From the cell containing the given text, extract its center point as (x, y) coordinate. 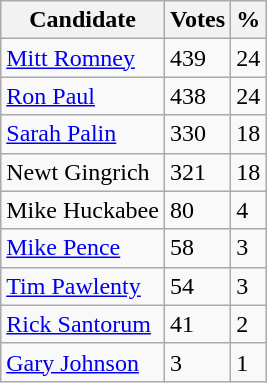
Tim Pawlenty (83, 286)
Mike Huckabee (83, 210)
Sarah Palin (83, 134)
439 (197, 58)
321 (197, 172)
4 (248, 210)
330 (197, 134)
Gary Johnson (83, 362)
80 (197, 210)
Ron Paul (83, 96)
Votes (197, 20)
41 (197, 324)
2 (248, 324)
438 (197, 96)
54 (197, 286)
Mike Pence (83, 248)
% (248, 20)
58 (197, 248)
Mitt Romney (83, 58)
Candidate (83, 20)
1 (248, 362)
Rick Santorum (83, 324)
Newt Gingrich (83, 172)
